Scan for the cell matching the given text and deliver its [x, y] coordinate at center. 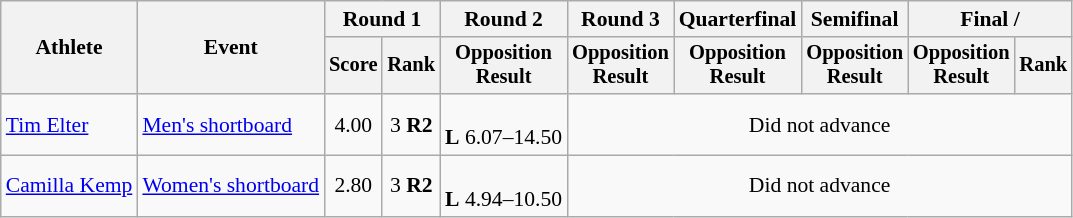
Women's shortboard [230, 186]
Athlete [70, 48]
Round 3 [620, 19]
Camilla Kemp [70, 186]
Quarterfinal [738, 19]
2.80 [353, 186]
4.00 [353, 124]
Round 2 [504, 19]
L 4.94–10.50 [504, 186]
Score [353, 66]
Men's shortboard [230, 124]
Round 1 [382, 19]
L 6.07–14.50 [504, 124]
Event [230, 48]
Semifinal [854, 19]
Final / [990, 19]
Tim Elter [70, 124]
